Pinpoint the cell where the given text exists, returning its (X, Y) midpoint coordinate. 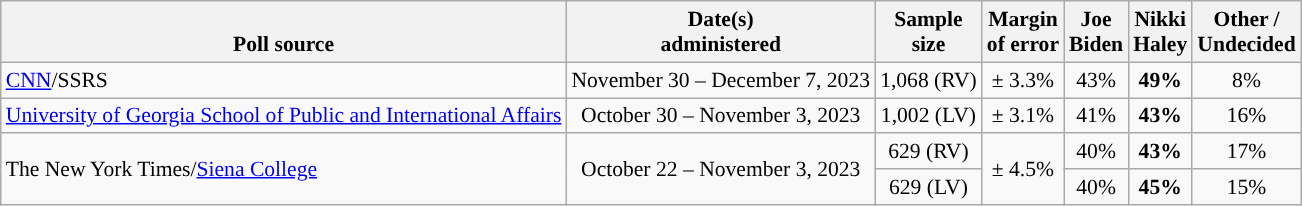
November 30 – December 7, 2023 (720, 80)
45% (1160, 187)
CNN/SSRS (284, 80)
± 3.3% (1023, 80)
1,002 (LV) (928, 116)
Poll source (284, 32)
Date(s)administered (720, 32)
15% (1246, 187)
Marginof error (1023, 32)
16% (1246, 116)
NikkiHaley (1160, 32)
8% (1246, 80)
1,068 (RV) (928, 80)
629 (LV) (928, 187)
17% (1246, 152)
October 22 – November 3, 2023 (720, 170)
Samplesize (928, 32)
629 (RV) (928, 152)
Other /Undecided (1246, 32)
49% (1160, 80)
41% (1096, 116)
± 4.5% (1023, 170)
The New York Times/Siena College (284, 170)
JoeBiden (1096, 32)
October 30 – November 3, 2023 (720, 116)
± 3.1% (1023, 116)
University of Georgia School of Public and International Affairs (284, 116)
